Return the (X, Y) coordinate for the center point of the cell that contains the specified text.  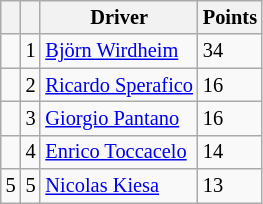
Giorgio Pantano (118, 118)
Björn Wirdheim (118, 51)
3 (31, 118)
14 (230, 152)
4 (31, 152)
Nicolas Kiesa (118, 186)
2 (31, 85)
34 (230, 51)
Enrico Toccacelo (118, 152)
Points (230, 17)
Ricardo Sperafico (118, 85)
1 (31, 51)
Driver (118, 17)
13 (230, 186)
